From the cell containing the given text, extract its center point as [x, y] coordinate. 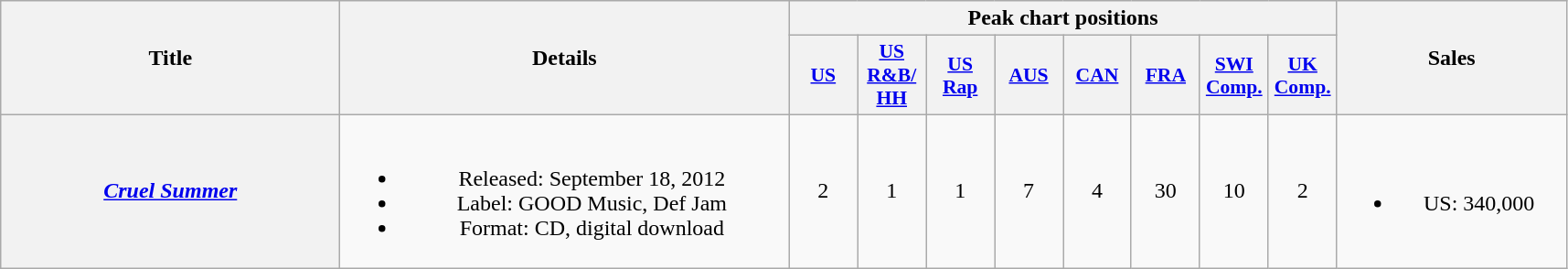
US Rap [960, 75]
US: 340,000 [1452, 190]
Title [170, 59]
UKComp. [1302, 75]
US [823, 75]
Details [565, 59]
Sales [1452, 59]
4 [1097, 190]
SWIComp. [1234, 75]
7 [1029, 190]
CAN [1097, 75]
30 [1165, 190]
FRA [1165, 75]
Released: September 18, 2012Label: GOOD Music, Def JamFormat: CD, digital download [565, 190]
Cruel Summer [170, 190]
Peak chart positions [1062, 18]
US R&B/HH [892, 75]
10 [1234, 190]
AUS [1029, 75]
